Return (x, y) of the center of cell containing provided text 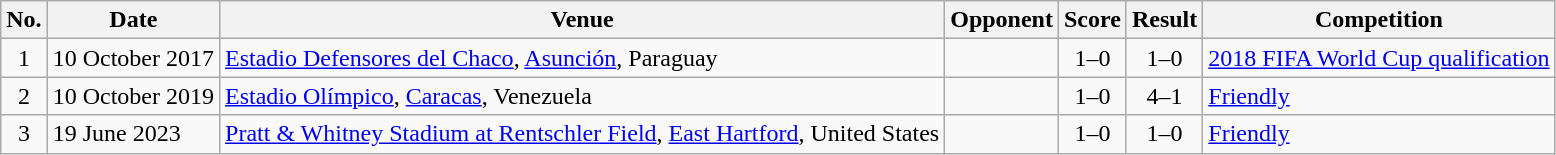
2 (24, 96)
Pratt & Whitney Stadium at Rentschler Field, East Hartford, United States (582, 134)
Result (1164, 20)
Opponent (1002, 20)
10 October 2019 (133, 96)
2018 FIFA World Cup qualification (1379, 58)
19 June 2023 (133, 134)
Venue (582, 20)
1 (24, 58)
10 October 2017 (133, 58)
Date (133, 20)
No. (24, 20)
4–1 (1164, 96)
Competition (1379, 20)
Estadio Olímpico, Caracas, Venezuela (582, 96)
Score (1092, 20)
Estadio Defensores del Chaco, Asunción, Paraguay (582, 58)
3 (24, 134)
